Scan for the cell matching the given text and deliver its [x, y] coordinate at center. 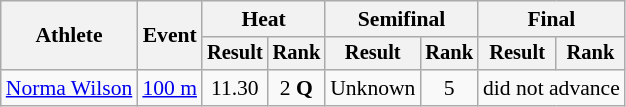
11.30 [235, 88]
Norma Wilson [70, 88]
2 Q [297, 88]
Athlete [70, 36]
Final [552, 19]
100 m [170, 88]
did not advance [552, 88]
Semifinal [402, 19]
Event [170, 36]
Unknown [372, 88]
Heat [264, 19]
5 [449, 88]
